From the cell containing the given text, extract its center point as [x, y] coordinate. 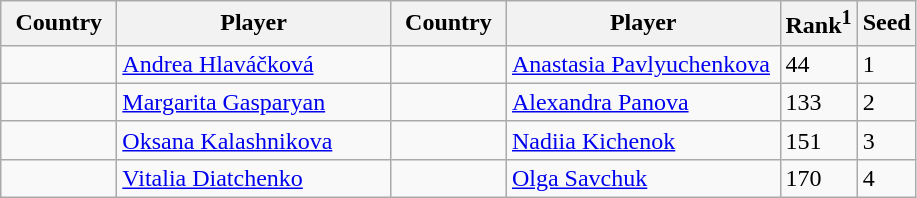
Nadiia Kichenok [643, 140]
151 [818, 140]
Rank1 [818, 24]
Olga Savchuk [643, 178]
Margarita Gasparyan [254, 102]
Vitalia Diatchenko [254, 178]
Seed [886, 24]
133 [818, 102]
2 [886, 102]
1 [886, 64]
Andrea Hlaváčková [254, 64]
170 [818, 178]
Alexandra Panova [643, 102]
3 [886, 140]
44 [818, 64]
Oksana Kalashnikova [254, 140]
Anastasia Pavlyuchenkova [643, 64]
4 [886, 178]
